For the text-containing cell, return its midpoint in (x, y) coordinate format. 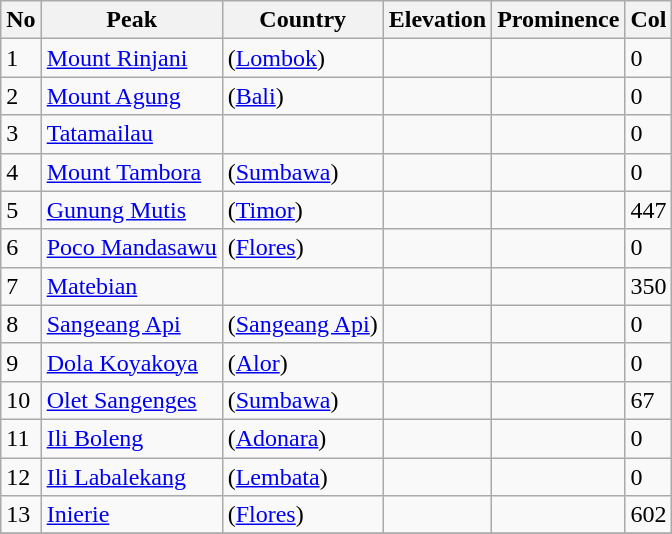
Ili Boleng (132, 438)
Tatamailau (132, 134)
(Timor) (302, 210)
2 (21, 96)
447 (648, 210)
12 (21, 477)
(Lombok) (302, 58)
(Sangeang Api) (302, 324)
Peak (132, 20)
4 (21, 172)
6 (21, 248)
Mount Rinjani (132, 58)
Prominence (558, 20)
Mount Tambora (132, 172)
Sangeang Api (132, 324)
Poco Mandasawu (132, 248)
67 (648, 400)
8 (21, 324)
7 (21, 286)
Ili Labalekang (132, 477)
Inierie (132, 515)
1 (21, 58)
(Lembata) (302, 477)
(Alor) (302, 362)
Elevation (437, 20)
5 (21, 210)
Olet Sangenges (132, 400)
Gunung Mutis (132, 210)
350 (648, 286)
13 (21, 515)
Country (302, 20)
602 (648, 515)
Col (648, 20)
10 (21, 400)
Matebian (132, 286)
11 (21, 438)
9 (21, 362)
Mount Agung (132, 96)
Dola Koyakoya (132, 362)
(Adonara) (302, 438)
3 (21, 134)
No (21, 20)
(Bali) (302, 96)
